Return the (X, Y) coordinate for the center point of the cell that contains the specified text.  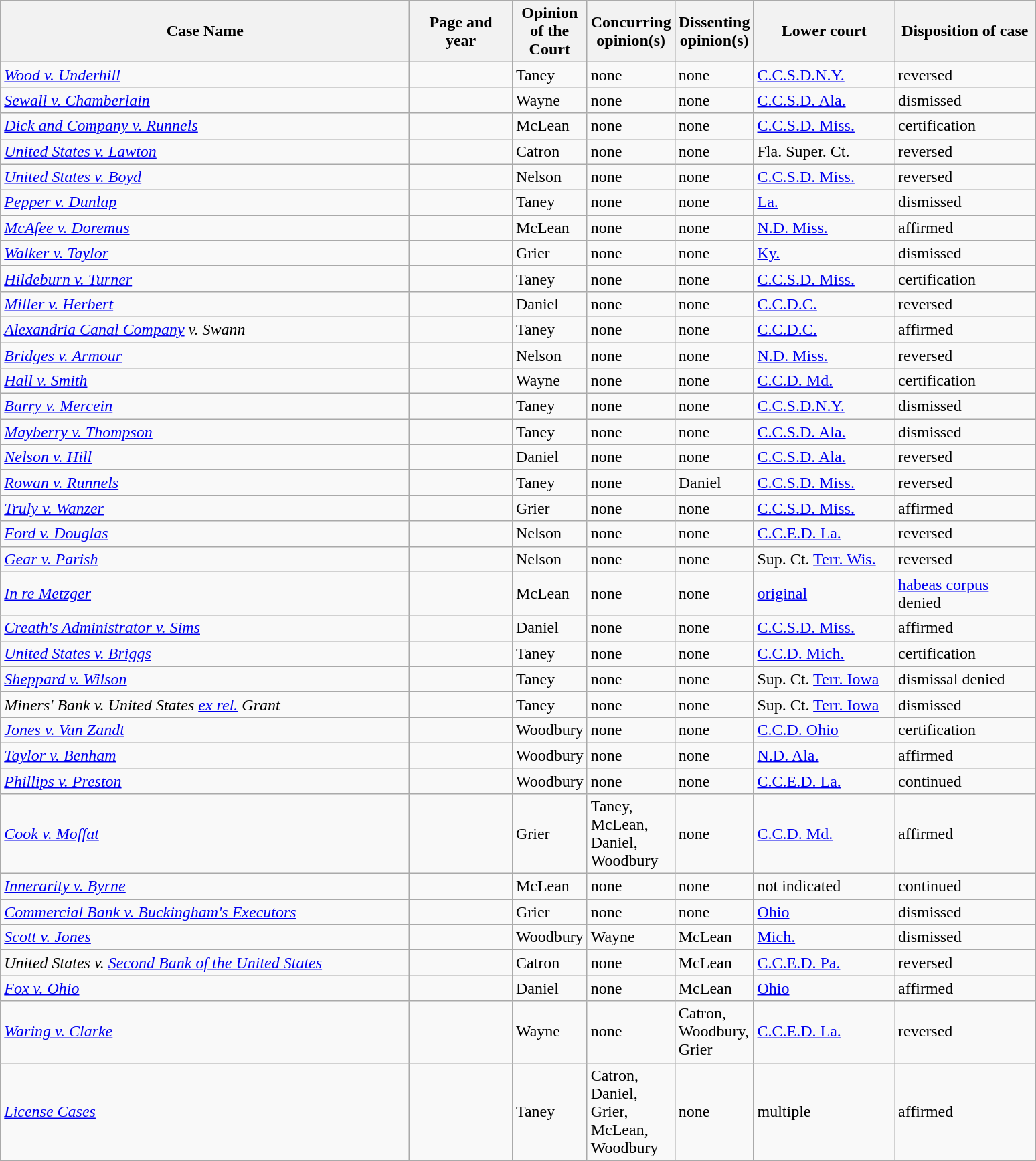
Hildeburn v. Turner (205, 279)
Disposition of case (965, 31)
Mich. (825, 937)
C.C.D. Ohio (825, 730)
Phillips v. Preston (205, 781)
Lower court (825, 31)
Sheppard v. Wilson (205, 679)
not indicated (825, 886)
La. (825, 202)
Bridges v. Armour (205, 356)
Dissenting opinion(s) (714, 31)
Dick and Company v. Runnels (205, 126)
dismissal denied (965, 679)
United States v. Second Bank of the United States (205, 963)
Catron, Daniel, Grier, McLean, Woodbury (630, 1111)
In re Metzger (205, 593)
United States v. Briggs (205, 653)
Sewall v. Chamberlain (205, 100)
C.C.E.D. Pa. (825, 963)
Nelson v. Hill (205, 457)
Ky. (825, 253)
Taney, McLean, Daniel, Woodbury (630, 834)
Walker v. Taylor (205, 253)
original (825, 593)
Case Name (205, 31)
Pepper v. Dunlap (205, 202)
Wood v. Underhill (205, 75)
Jones v. Van Zandt (205, 730)
Rowan v. Runnels (205, 483)
Gear v. Parish (205, 559)
United States v. Boyd (205, 177)
Hall v. Smith (205, 381)
Mayberry v. Thompson (205, 432)
United States v. Lawton (205, 151)
Alexandria Canal Company v. Swann (205, 329)
Sup. Ct. Terr. Wis. (825, 559)
Commercial Bank v. Buckingham's Executors (205, 912)
Innerarity v. Byrne (205, 886)
Catron, Woodbury, Grier (714, 1032)
Concurring opinion(s) (630, 31)
Waring v. Clarke (205, 1032)
Scott v. Jones (205, 937)
Page and year (461, 31)
N.D. Ala. (825, 755)
Creath's Administrator v. Sims (205, 628)
Fla. Super. Ct. (825, 151)
Ford v. Douglas (205, 534)
habeas corpus denied (965, 593)
Miners' Bank v. United States ex rel. Grant (205, 704)
Taylor v. Benham (205, 755)
Truly v. Wanzer (205, 508)
multiple (825, 1111)
McAfee v. Doremus (205, 228)
Miller v. Herbert (205, 304)
Cook v. Moffat (205, 834)
License Cases (205, 1111)
C.C.D. Mich. (825, 653)
Barry v. Mercein (205, 406)
Fox v. Ohio (205, 988)
Opinion of the Court (549, 31)
